From the cell containing the given text, extract its center point as (X, Y) coordinate. 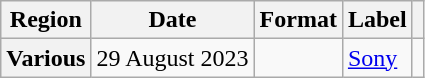
Date (172, 20)
Various (46, 58)
Label (377, 20)
Sony (377, 58)
29 August 2023 (172, 58)
Region (46, 20)
Format (298, 20)
